Pinpoint the cell where the given text exists, returning its (X, Y) midpoint coordinate. 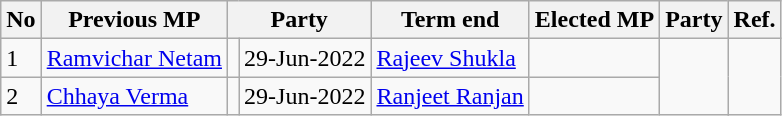
Ref. (754, 20)
Chhaya Verma (134, 96)
Previous MP (134, 20)
2 (21, 96)
Ranjeet Ranjan (450, 96)
No (21, 20)
1 (21, 58)
Rajeev Shukla (450, 58)
Ramvichar Netam (134, 58)
Term end (450, 20)
Elected MP (594, 20)
